Detect which cell encompasses the target text, then output its (x, y) center coordinate. 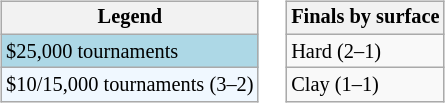
Finals by surface (365, 18)
$10/15,000 tournaments (3–2) (130, 85)
Hard (2–1) (365, 51)
Legend (130, 18)
$25,000 tournaments (130, 51)
Clay (1–1) (365, 85)
